For the text-containing cell, return its midpoint in [x, y] coordinate format. 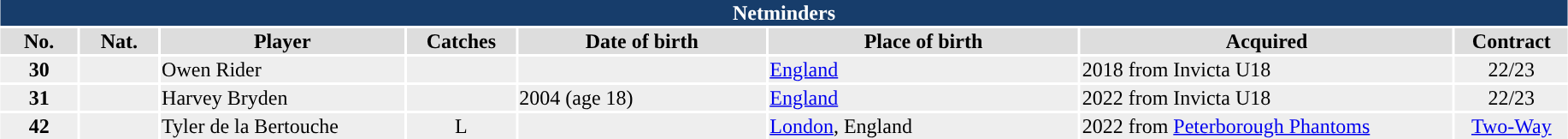
42 [39, 126]
Nat. [120, 41]
No. [39, 41]
Tyler de la Bertouche [282, 126]
Owen Rider [282, 69]
Harvey Bryden [282, 98]
London, England [923, 126]
Netminders [783, 13]
2004 (age 18) [642, 98]
2022 from Invicta U18 [1267, 98]
31 [39, 98]
Date of birth [642, 41]
Two-Way [1512, 126]
Catches [462, 41]
2018 from Invicta U18 [1267, 69]
Place of birth [923, 41]
Player [282, 41]
L [462, 126]
30 [39, 69]
Contract [1512, 41]
Acquired [1267, 41]
2022 from Peterborough Phantoms [1267, 126]
